Return (x, y) of the center of cell containing provided text 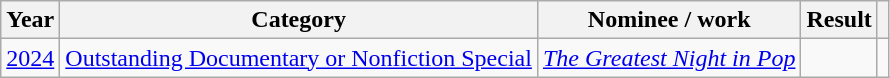
Result (839, 20)
2024 (30, 58)
The Greatest Night in Pop (669, 58)
Year (30, 20)
Nominee / work (669, 20)
Category (299, 20)
Outstanding Documentary or Nonfiction Special (299, 58)
